Determine the (X, Y) coordinate at the center of the cell enclosing the given text.  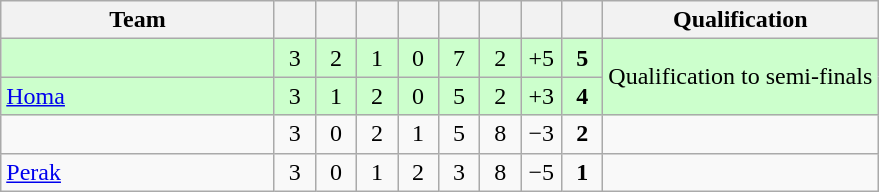
Perak (138, 172)
Team (138, 20)
+5 (542, 58)
7 (460, 58)
Homa (138, 96)
+3 (542, 96)
−5 (542, 172)
−3 (542, 134)
Qualification (740, 20)
Qualification to semi-finals (740, 77)
4 (582, 96)
